Determine the [X, Y] coordinate at the center of the cell enclosing the given text.  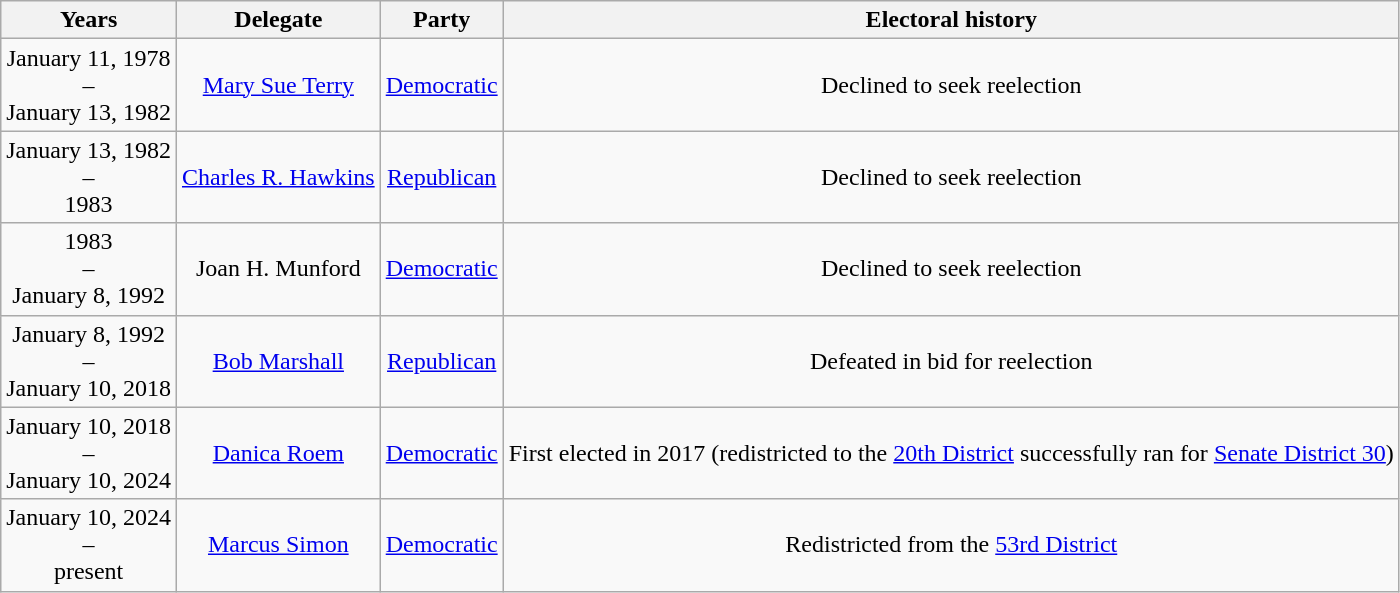
January 11, 1978–January 13, 1982 [89, 85]
January 10, 2024–present [89, 545]
Joan H. Munford [278, 269]
First elected in 2017 (redistricted to the 20th District successfully ran for Senate District 30) [951, 453]
Bob Marshall [278, 361]
Marcus Simon [278, 545]
January 8, 1992–January 10, 2018 [89, 361]
Delegate [278, 20]
Party [442, 20]
Electoral history [951, 20]
Charles R. Hawkins [278, 177]
Years [89, 20]
January 13, 1982–1983 [89, 177]
Redistricted from the 53rd District [951, 545]
Danica Roem [278, 453]
Mary Sue Terry [278, 85]
January 10, 2018–January 10, 2024 [89, 453]
1983–January 8, 1992 [89, 269]
Defeated in bid for reelection [951, 361]
